Search for the cell housing the specified text and yield its (X, Y) center coordinate. 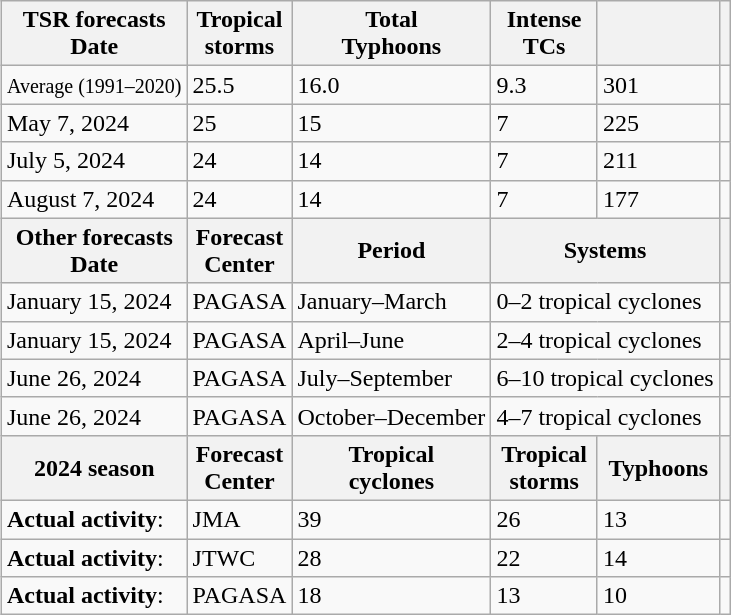
Average (1991–2020) (94, 85)
9.3 (544, 85)
July 5, 2024 (94, 161)
April–June (392, 340)
26 (544, 519)
39 (392, 519)
4–7 tropical cyclones (605, 416)
2–4 tropical cyclones (605, 340)
22 (544, 557)
0–2 tropical cyclones (605, 302)
May 7, 2024 (94, 123)
25 (240, 123)
211 (658, 161)
Tropicalcyclones (392, 468)
6–10 tropical cyclones (605, 378)
25.5 (240, 85)
16.0 (392, 85)
August 7, 2024 (94, 199)
301 (658, 85)
July–September (392, 378)
January–March (392, 302)
TSR forecastsDate (94, 34)
JTWC (240, 557)
TotalTyphoons (392, 34)
15 (392, 123)
October–December (392, 416)
177 (658, 199)
Period (392, 250)
Typhoons (658, 468)
Other forecastsDate (94, 250)
10 (658, 596)
JMA (240, 519)
IntenseTCs (544, 34)
28 (392, 557)
Systems (605, 250)
225 (658, 123)
2024 season (94, 468)
18 (392, 596)
